Extract the (X, Y) coordinate from the center of the cell holding the provided text.  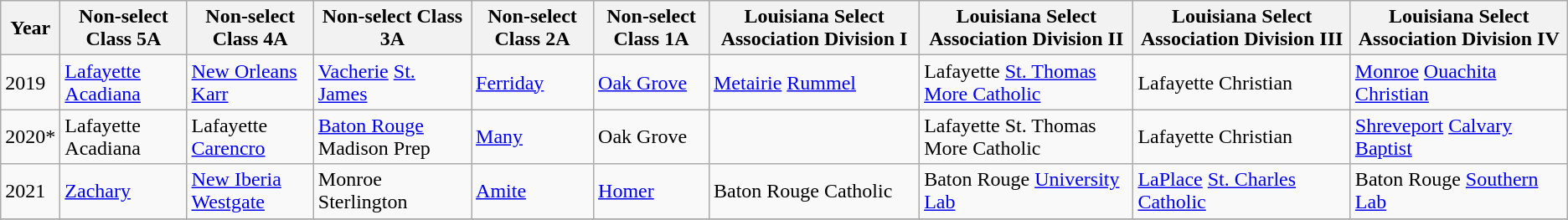
2019 (30, 82)
Monroe Sterlington (392, 191)
2021 (30, 191)
2020* (30, 137)
Louisiana Select Association Division I (814, 28)
Zachary (124, 191)
Non-select Class 3A (392, 28)
Metairie Rummel (814, 82)
New Orleans Karr (250, 82)
Ferriday (533, 82)
Non-select Class 2A (533, 28)
Non-select Class 4A (250, 28)
LaPlace St. Charles Catholic (1241, 191)
Baton Rouge University Lab (1027, 191)
Non-select Class 1A (652, 28)
Louisiana Select Association Division III (1241, 28)
Lafayette Carencro (250, 137)
Baton Rouge Southern Lab (1459, 191)
Baton Rouge Catholic (814, 191)
New Iberia Westgate (250, 191)
Year (30, 28)
Homer (652, 191)
Monroe Ouachita Christian (1459, 82)
Vacherie St. James (392, 82)
Many (533, 137)
Shreveport Calvary Baptist (1459, 137)
Non-select Class 5A (124, 28)
Baton Rouge Madison Prep (392, 137)
Amite (533, 191)
Louisiana Select Association Division II (1027, 28)
Louisiana Select Association Division IV (1459, 28)
